Detect which cell encompasses the target text, then output its (X, Y) center coordinate. 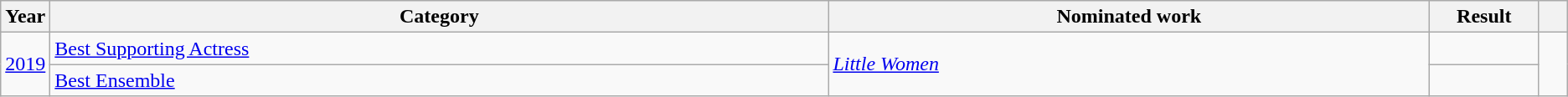
Best Ensemble (439, 80)
Nominated work (1129, 17)
Category (439, 17)
Year (25, 17)
Best Supporting Actress (439, 48)
2019 (25, 64)
Result (1484, 17)
Little Women (1129, 64)
